Pinpoint the cell where the given text exists, returning its (X, Y) midpoint coordinate. 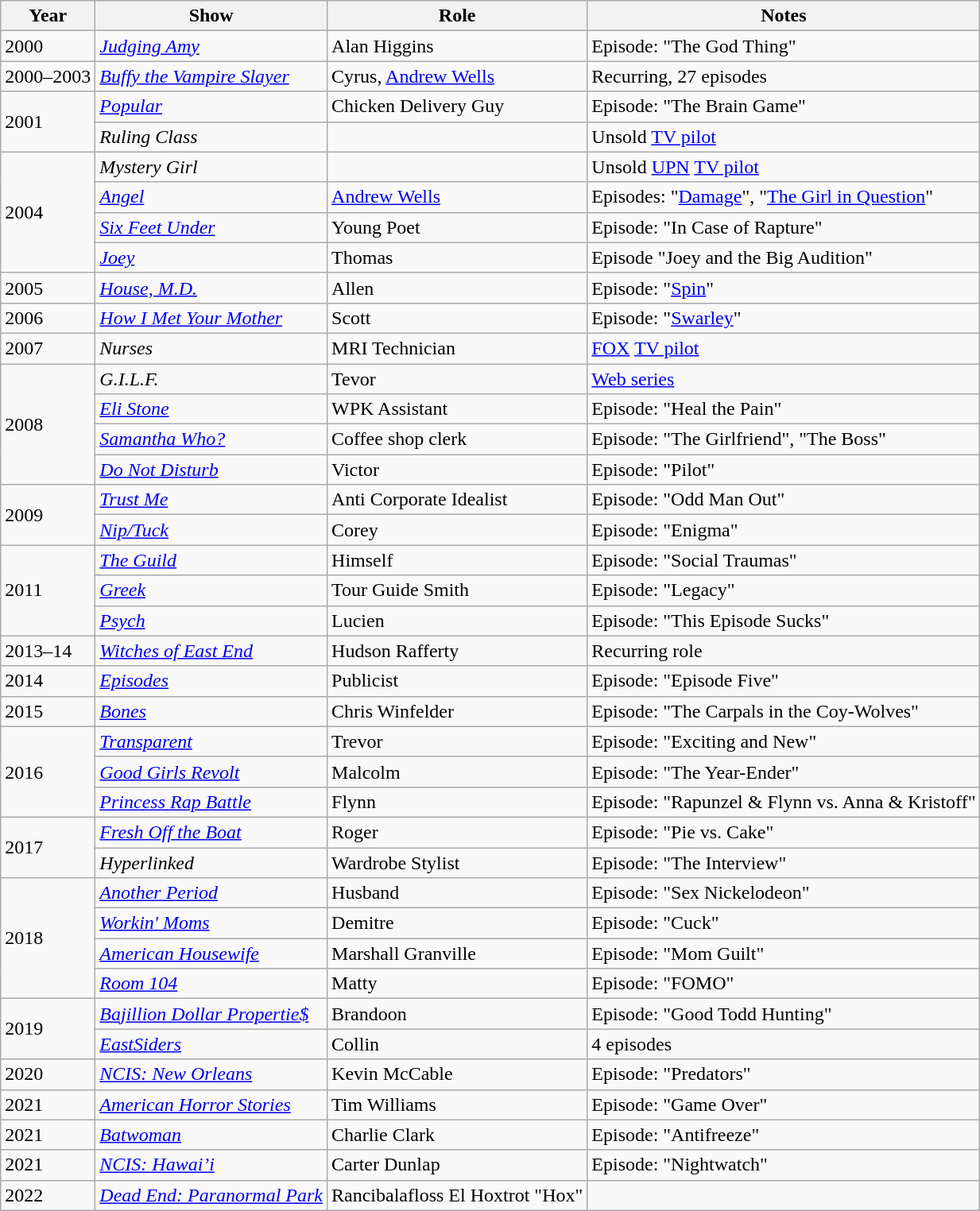
G.I.L.F. (211, 379)
How I Met Your Mother (211, 318)
Ruling Class (211, 137)
Episode: "FOMO" (784, 984)
Allen (458, 288)
Episode: "Sex Nickelodeon" (784, 893)
Episode: "Game Over" (784, 1105)
Episode: "Nightwatch" (784, 1165)
Episodes (211, 681)
Demitre (458, 923)
Episode: "The Brain Game" (784, 106)
Marshall Granville (458, 954)
Episode: "Rapunzel & Flynn vs. Anna & Kristoff" (784, 802)
Workin' Moms (211, 923)
Episode: "The Interview" (784, 862)
Bones (211, 711)
Popular (211, 106)
Hudson Rafferty (458, 651)
Tevor (458, 379)
Notes (784, 16)
Judging Amy (211, 46)
Victor (458, 470)
Brandoon (458, 1014)
2022 (48, 1195)
Room 104 (211, 984)
Charlie Clark (458, 1135)
Publicist (458, 681)
Fresh Off the Boat (211, 832)
Nurses (211, 348)
Chris Winfelder (458, 711)
Greek (211, 590)
House, M.D. (211, 288)
2016 (48, 772)
Episode: "Spin" (784, 288)
Six Feet Under (211, 227)
Recurring, 27 episodes (784, 76)
Episode: "This Episode Sucks" (784, 621)
Malcolm (458, 772)
2001 (48, 122)
Year (48, 16)
Tim Williams (458, 1105)
Kevin McCable (458, 1074)
American Housewife (211, 954)
American Horror Stories (211, 1105)
Wardrobe Stylist (458, 862)
2004 (48, 212)
Episode: "Pie vs. Cake" (784, 832)
Episode: "Episode Five" (784, 681)
Unsold TV pilot (784, 137)
Mystery Girl (211, 167)
Lucien (458, 621)
Collin (458, 1044)
Episode: "Heal the Pain" (784, 409)
WPK Assistant (458, 409)
Tour Guide Smith (458, 590)
2015 (48, 711)
Episode: "Cuck" (784, 923)
Unsold UPN TV pilot (784, 167)
Alan Higgins (458, 46)
Princess Rap Battle (211, 802)
Transparent (211, 741)
Trust Me (211, 500)
FOX TV pilot (784, 348)
Episode: "The Girlfriend", "The Boss" (784, 439)
Buffy the Vampire Slayer (211, 76)
2000–2003 (48, 76)
Episode: "Odd Man Out" (784, 500)
2019 (48, 1029)
MRI Technician (458, 348)
2007 (48, 348)
Cyrus, Andrew Wells (458, 76)
Thomas (458, 257)
Witches of East End (211, 651)
Episode: "The Carpals in the Coy-Wolves" (784, 711)
Husband (458, 893)
Show (211, 16)
Dead End: Paranormal Park (211, 1195)
Episode: "Predators" (784, 1074)
2020 (48, 1074)
Eli Stone (211, 409)
Angel (211, 197)
Anti Corporate Idealist (458, 500)
Samantha Who? (211, 439)
Role (458, 16)
2000 (48, 46)
Joey (211, 257)
2014 (48, 681)
Rancibalafloss El Hoxtrot "Hox" (458, 1195)
Episodes: "Damage", "The Girl in Question" (784, 197)
2009 (48, 515)
Episode: "Pilot" (784, 470)
2005 (48, 288)
2011 (48, 590)
2018 (48, 938)
Himself (458, 560)
Episode: "Exciting and New" (784, 741)
Episode "Joey and the Big Audition" (784, 257)
Nip/Tuck (211, 530)
2013–14 (48, 651)
Flynn (458, 802)
Recurring role (784, 651)
Hyperlinked (211, 862)
4 episodes (784, 1044)
Episode: "Mom Guilt" (784, 954)
2008 (48, 424)
Episode: "Enigma" (784, 530)
Episode: "Social Traumas" (784, 560)
Corey (458, 530)
Bajillion Dollar Propertie$ (211, 1014)
Roger (458, 832)
Episode: "Swarley" (784, 318)
Episode: "Good Todd Hunting" (784, 1014)
The Guild (211, 560)
Young Poet (458, 227)
Coffee shop clerk (458, 439)
Batwoman (211, 1135)
Episode: "In Case of Rapture" (784, 227)
Good Girls Revolt (211, 772)
Carter Dunlap (458, 1165)
Episode: "The God Thing" (784, 46)
Scott (458, 318)
Psych (211, 621)
NCIS: New Orleans (211, 1074)
2006 (48, 318)
EastSiders (211, 1044)
NCIS: Hawai’i (211, 1165)
Episode: "Legacy" (784, 590)
Episode: "The Year-Ender" (784, 772)
Episode: "Antifreeze" (784, 1135)
Another Period (211, 893)
2017 (48, 847)
Chicken Delivery Guy (458, 106)
Trevor (458, 741)
Web series (784, 379)
Andrew Wells (458, 197)
Do Not Disturb (211, 470)
Matty (458, 984)
